Return the (X, Y) coordinate for the center point of the cell that contains the specified text.  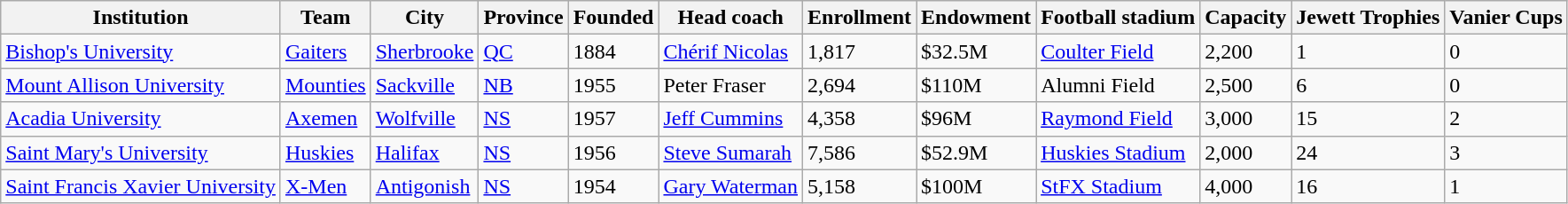
Province (523, 18)
Acadia University (141, 119)
Capacity (1246, 18)
15 (1369, 119)
Saint Mary's University (141, 153)
Institution (141, 18)
1955 (613, 85)
2 (1506, 119)
3,000 (1246, 119)
1957 (613, 119)
StFX Stadium (1119, 186)
2,000 (1246, 153)
Vanier Cups (1506, 18)
24 (1369, 153)
Huskies (325, 153)
1,817 (860, 51)
QC (523, 51)
3 (1506, 153)
Huskies Stadium (1119, 153)
Sackville (425, 85)
1956 (613, 153)
4,000 (1246, 186)
X-Men (325, 186)
Mount Allison University (141, 85)
Raymond Field (1119, 119)
$52.9M (977, 153)
Endowment (977, 18)
7,586 (860, 153)
$110M (977, 85)
Team (325, 18)
NB (523, 85)
Mounties (325, 85)
5,158 (860, 186)
$100M (977, 186)
Gaiters (325, 51)
Peter Fraser (730, 85)
Saint Francis Xavier University (141, 186)
Bishop's University (141, 51)
4,358 (860, 119)
Gary Waterman (730, 186)
Jeff Cummins (730, 119)
1954 (613, 186)
Chérif Nicolas (730, 51)
Jewett Trophies (1369, 18)
2,694 (860, 85)
$32.5M (977, 51)
Football stadium (1119, 18)
2,200 (1246, 51)
6 (1369, 85)
Halifax (425, 153)
Alumni Field (1119, 85)
Sherbrooke (425, 51)
Steve Sumarah (730, 153)
Axemen (325, 119)
City (425, 18)
16 (1369, 186)
$96M (977, 119)
1884 (613, 51)
Coulter Field (1119, 51)
Head coach (730, 18)
Wolfville (425, 119)
Antigonish (425, 186)
Founded (613, 18)
Enrollment (860, 18)
2,500 (1246, 85)
